Return the [X, Y] coordinate for the center point of the cell that contains the specified text.  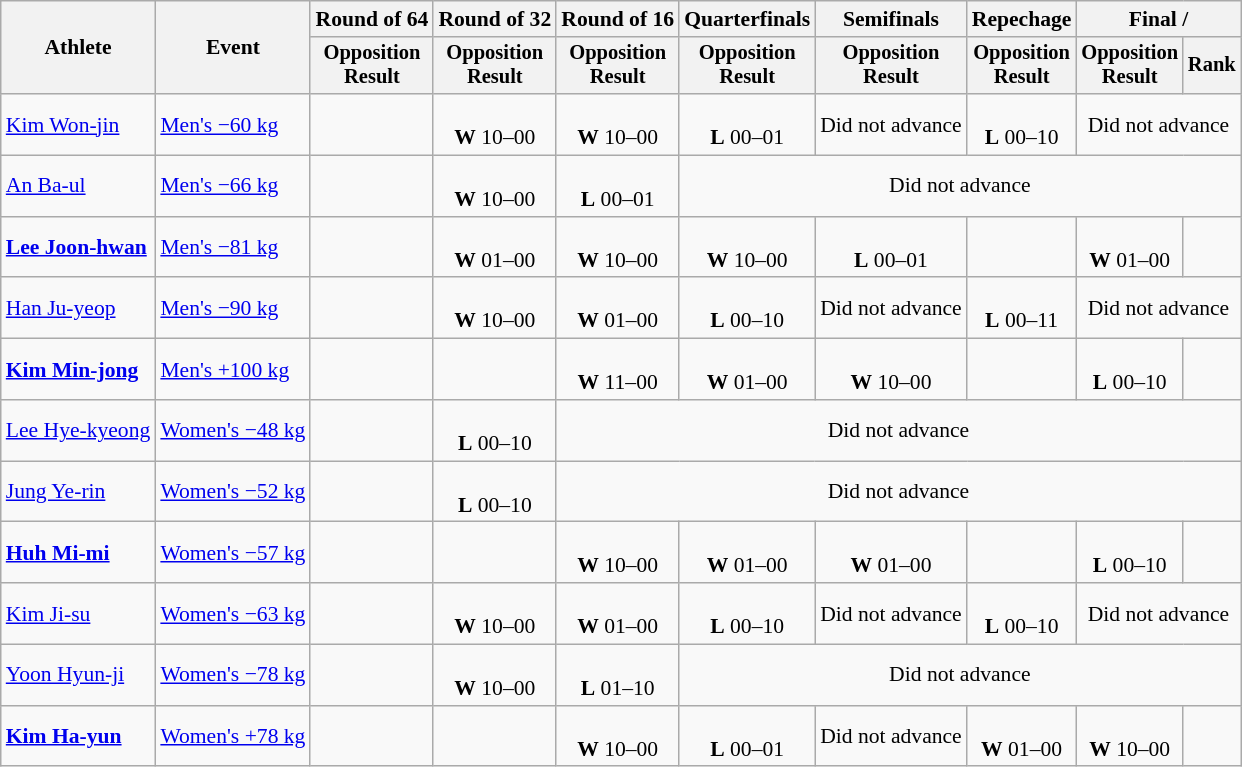
Women's −52 kg [232, 492]
Kim Won-jin [78, 124]
Lee Joon-hwan [78, 248]
Athlete [78, 48]
Kim Ha-yun [78, 736]
Women's −63 kg [232, 614]
Men's −60 kg [232, 124]
Men's −90 kg [232, 308]
L 01–10 [618, 676]
Lee Hye-kyeong [78, 430]
Quarterfinals [747, 19]
L 00–11 [1022, 308]
Repechage [1022, 19]
Final / [1158, 19]
An Ba-ul [78, 186]
W 11–00 [618, 370]
Round of 32 [494, 19]
Men's −66 kg [232, 186]
Men's −81 kg [232, 248]
Men's +100 kg [232, 370]
Women's −57 kg [232, 552]
Jung Ye-rin [78, 492]
Women's +78 kg [232, 736]
Women's −48 kg [232, 430]
Rank [1212, 66]
Kim Ji-su [78, 614]
Yoon Hyun-ji [78, 676]
Han Ju-yeop [78, 308]
Women's −78 kg [232, 676]
Huh Mi-mi [78, 552]
Semifinals [891, 19]
Kim Min-jong [78, 370]
Round of 16 [618, 19]
Round of 64 [372, 19]
Event [232, 48]
